Scan for the cell matching the given text and deliver its (X, Y) coordinate at center. 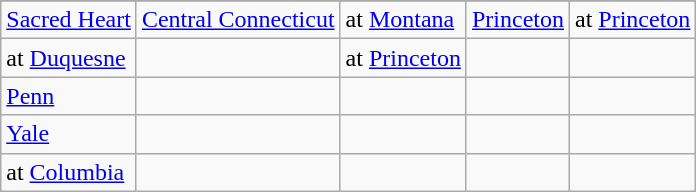
at Duquesne (69, 58)
Princeton (518, 20)
Yale (69, 134)
Penn (69, 96)
at Columbia (69, 172)
Sacred Heart (69, 20)
Central Connecticut (238, 20)
at Montana (403, 20)
